Locate the cell with the specified text and output its (x, y) center coordinate. 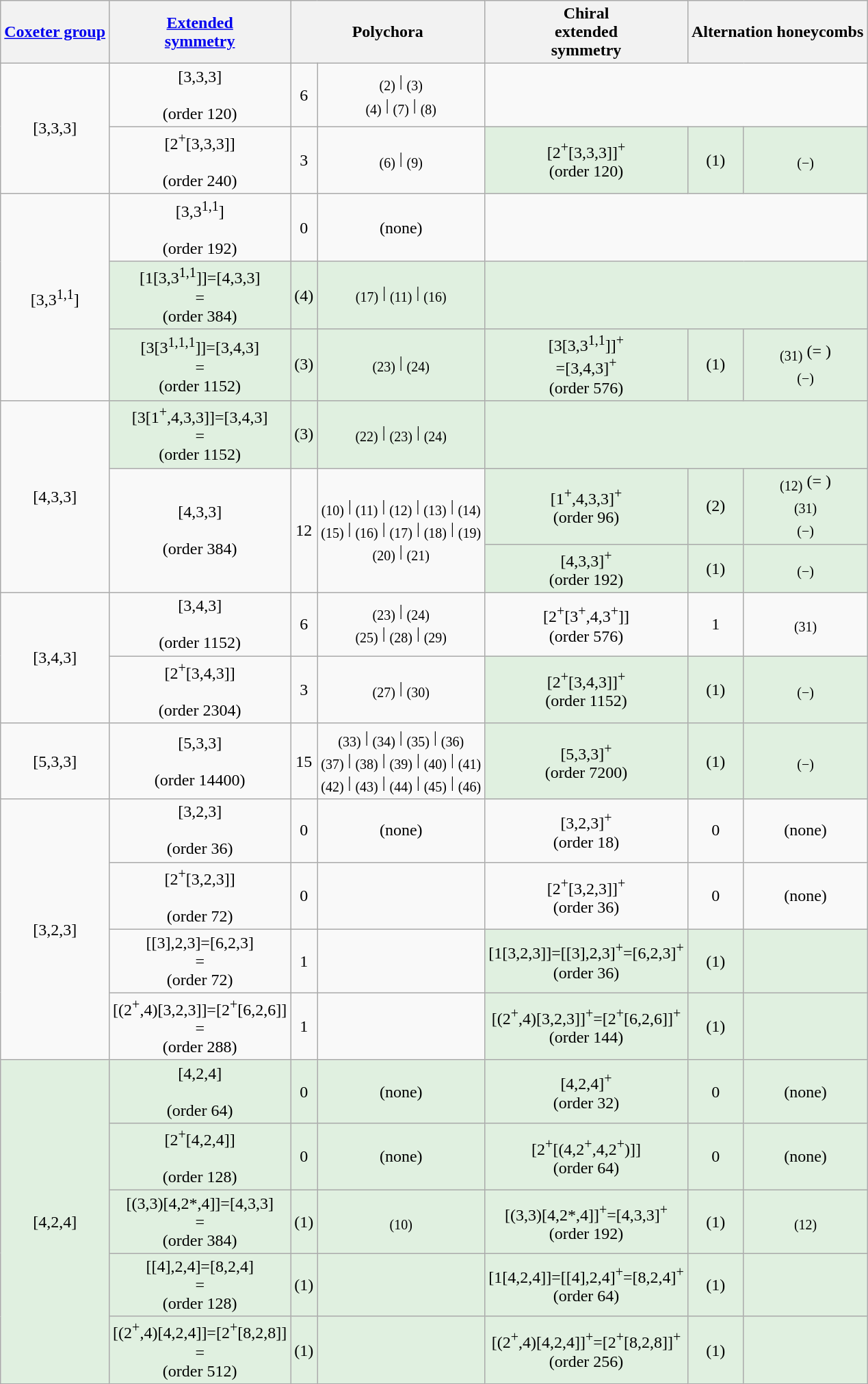
(2) (715, 506)
Extendedsymmetry (200, 32)
[3,2,3]+(order 18) (587, 831)
(17) | (11) | (16) (401, 296)
[(2+,4)[4,2,4]]=[2+[8,2,8]] = (order 512) (200, 1350)
[3,3,3] (55, 129)
[2+[3,2,3]](order 72) (200, 896)
(31) (805, 625)
[5,3,3]+(order 7200) (587, 761)
(6) | (9) (401, 160)
12 (304, 530)
(33) | (34) | (35) | (36)(37) | (38) | (39) | (40) | (41)(42) | (43) | (44) | (45) | (46) (401, 761)
[4,3,3] (55, 497)
[3[31,1,1]]=[3,4,3] = (order 1152) (200, 365)
Alternation honeycombs (777, 32)
Chiralextendedsymmetry (587, 32)
[2+[3,4,3]](order 2304) (200, 690)
[3[1+,4,3,3]]=[3,4,3] = (order 1152) (200, 435)
(22) | (23) | (24) (401, 435)
(31) (= )(−) (805, 365)
(10) | (11) | (12) | (13) | (14)(15) | (16) | (17) | (18) | (19)(20) | (21) (401, 530)
(23) | (24)(25) | (28) | (29) (401, 625)
[3,2,3](order 36) (200, 831)
[2+[4,2,4]](order 128) (200, 1156)
[1[4,2,4]]=[[4],2,4]+=[8,2,4]+(order 64) (587, 1285)
[4,3,3](order 384) (200, 530)
[(3,3)[4,2*,4]]=[4,3,3] = (order 384) (200, 1222)
[4,3,3]+(order 192) (587, 569)
[3[3,31,1]]+=[3,4,3]+(order 576) (587, 365)
[(3,3)[4,2*,4]]+=[4,3,3]+(order 192) (587, 1222)
[2+[3,3,3]](order 240) (200, 160)
[3,2,3] (55, 929)
[1+,4,3,3]+(order 96) (587, 506)
[1[3,2,3]]=[[3],2,3]+=[6,2,3]+(order 36) (587, 961)
[4,2,4] (55, 1222)
[[3],2,3]=[6,2,3] = (order 72) (200, 961)
[4,2,4](order 64) (200, 1091)
[2+[3,4,3]]+(order 1152) (587, 690)
[3,3,3](order 120) (200, 95)
[2+[3+,4,3+]](order 576) (587, 625)
(4) (304, 296)
[[4],2,4]=[8,2,4] = (order 128) (200, 1285)
[5,3,3] (55, 761)
[(2+,4)[3,2,3]]=[2+[6,2,6]] = (order 288) (200, 1026)
[3,4,3] (55, 658)
(2) | (3)(4) | (7) | (8) (401, 95)
[2+[(4,2+,4,2+)]](order 64) (587, 1156)
(12) (805, 1222)
[2+[3,3,3]]+(order 120) (587, 160)
[3,31,1] (55, 297)
[3,31,1](order 192) (200, 227)
(12) (= )(31)(−) (805, 506)
[(2+,4)[3,2,3]]+=[2+[6,2,6]]+(order 144) (587, 1026)
Coxeter group (55, 32)
(23) | (24) (401, 365)
(27) | (30) (401, 690)
Polychora (388, 32)
15 (304, 761)
[(2+,4)[4,2,4]]+=[2+[8,2,8]]+(order 256) (587, 1350)
[1[3,31,1]]=[4,3,3] = (order 384) (200, 296)
[2+[3,2,3]]+(order 36) (587, 896)
[4,2,4]+(order 32) (587, 1091)
(10) (401, 1222)
[5,3,3](order 14400) (200, 761)
[3,4,3](order 1152) (200, 625)
